Detect which cell encompasses the target text, then output its [x, y] center coordinate. 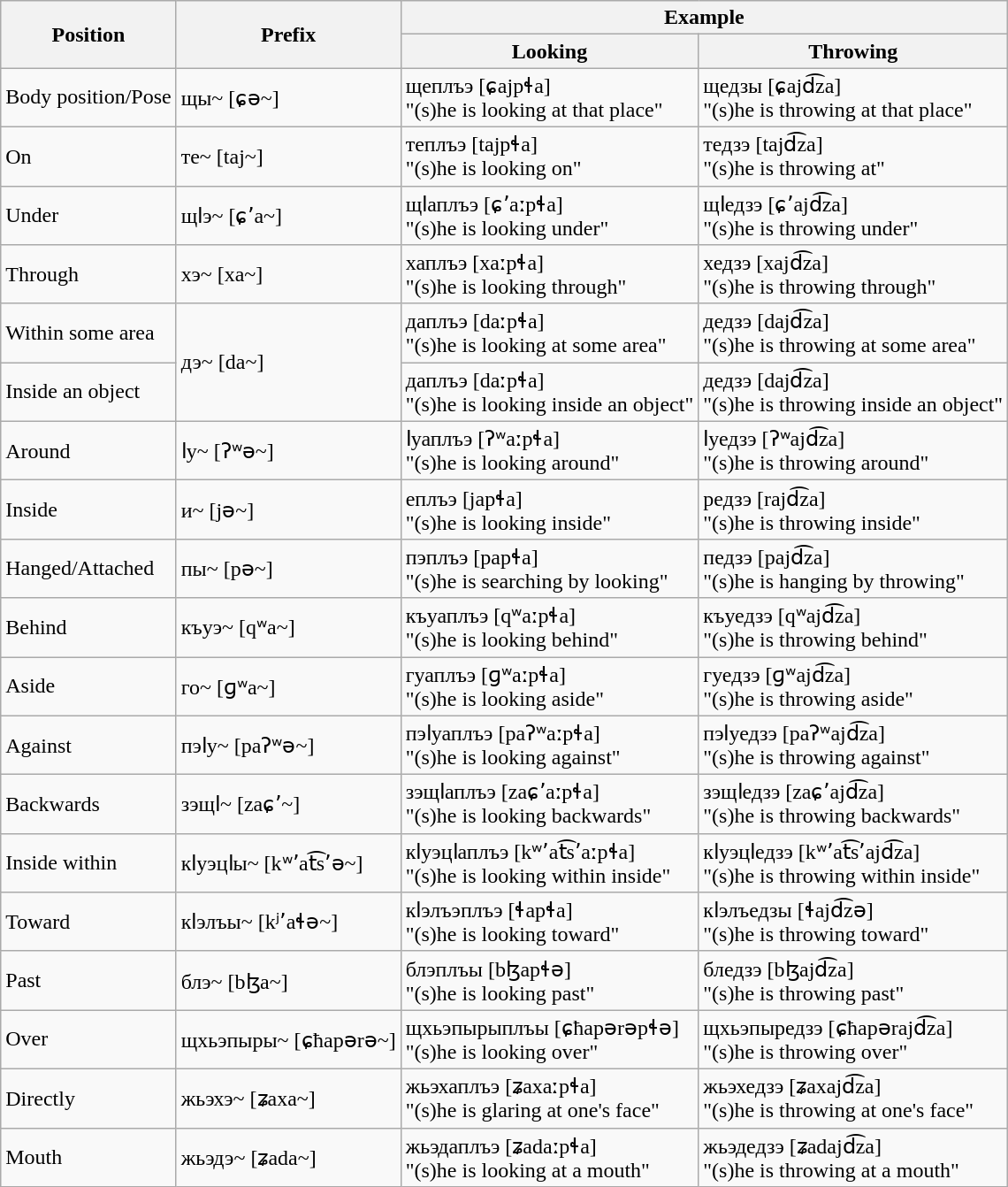
и~ [jə~] [288, 509]
пы~ [pə~] [288, 568]
къуэ~ [qʷa~] [288, 628]
блэплъы [bɮapɬə] "(s)he is looking past" [550, 980]
ӏуедзэ [ʔʷajd͡za] "(s)he is throwing around" [853, 451]
кӏэлъы~ [kʲʼaɬə~] [288, 922]
пэплъэ [papɬa] "(s)he is searching by looking" [550, 568]
Around [88, 451]
кӏуэцӏы~ [kʷʼat͡sʼə~] [288, 863]
еплъэ [japɬa] "(s)he is looking inside" [550, 509]
редзэ [rajd͡za] "(s)he is throwing inside" [853, 509]
Past [88, 980]
хэ~ [xa~] [288, 274]
бледзэ [bɮajd͡za] "(s)he is throwing past" [853, 980]
кӏэлъэплъэ [ɬapɬa] "(s)he is looking toward" [550, 922]
го~ [ɡʷa~] [288, 686]
кӏуэцӏаплъэ [kʷʼat͡sʼaːpɬa] "(s)he is looking within inside" [550, 863]
щхьэпыры~ [ɕħapərə~] [288, 1040]
къуедзэ [qʷajd͡za] "(s)he is throwing behind" [853, 628]
гуаплъэ [ɡʷaːpɬa] "(s)he is looking aside" [550, 686]
зэщӏ~ [zaɕʼ~] [288, 805]
хаплъэ [xaːpɬa] "(s)he is looking through" [550, 274]
теплъэ [tajpɬa] "(s)he is looking on" [550, 156]
Inside an object [88, 393]
пэӏуаплъэ [paʔʷaːpɬa] "(s)he is looking against" [550, 745]
щӏэ~ [ɕʼa~] [288, 216]
щы~ [ɕə~] [288, 97]
дедзэ [dajd͡za] "(s)he is throwing at some area" [853, 333]
жьэхедзэ [ʑaxajd͡za] "(s)he is throwing at one's face" [853, 1099]
жьэхаплъэ [ʑaxaːpɬa] "(s)he is glaring at one's face" [550, 1099]
щӏедзэ [ɕʼajd͡za] "(s)he is throwing under" [853, 216]
жьэхэ~ [ʑaxa~] [288, 1099]
Within some area [88, 333]
кӏэлъедзы [ɬajd͡zə] "(s)he is throwing toward" [853, 922]
даплъэ [daːpɬa] "(s)he is looking inside an object" [550, 393]
Directly [88, 1099]
On [88, 156]
гуедзэ [ɡʷajd͡za] "(s)he is throwing aside" [853, 686]
ӏуаплъэ [ʔʷaːpɬa] "(s)he is looking around" [550, 451]
къуаплъэ [qʷaːpɬa] "(s)he is looking behind" [550, 628]
Inside [88, 509]
Body position/Pose [88, 97]
Over [88, 1040]
те~ [taj~] [288, 156]
Example [704, 18]
щедзы [ɕajd͡za] "(s)he is throwing at that place" [853, 97]
пэӏуедзэ [paʔʷajd͡za] "(s)he is throwing against" [853, 745]
Looking [550, 51]
Hanged/Attached [88, 568]
Mouth [88, 1157]
Throwing [853, 51]
зэщӏаплъэ [zaɕʼaːpɬa] "(s)he is looking backwards" [550, 805]
Aside [88, 686]
зэщӏедзэ [zaɕʼajd͡za] "(s)he is throwing backwards" [853, 805]
Inside within [88, 863]
ӏу~ [ʔʷə~] [288, 451]
хедзэ [xajd͡za] "(s)he is throwing through" [853, 274]
Under [88, 216]
Backwards [88, 805]
кӏуэцӏедзэ [kʷʼat͡sʼajd͡za] "(s)he is throwing within inside" [853, 863]
Against [88, 745]
дэ~ [da~] [288, 363]
жьэдэ~ [ʑada~] [288, 1157]
блэ~ [bɮa~] [288, 980]
Behind [88, 628]
даплъэ [daːpɬa] "(s)he is looking at some area" [550, 333]
щхьэпырыплъы [ɕħapərəpɬə] "(s)he is looking over" [550, 1040]
Toward [88, 922]
дедзэ [dajd͡za] "(s)he is throwing inside an object" [853, 393]
жьэдаплъэ [ʑadaːpɬa] "(s)he is looking at a mouth" [550, 1157]
Position [88, 34]
педзэ [pajd͡za] "(s)he is hanging by throwing" [853, 568]
жьэдедзэ [ʑadajd͡za] "(s)he is throwing at a mouth" [853, 1157]
Prefix [288, 34]
Through [88, 274]
тедзэ [tajd͡za] "(s)he is throwing at" [853, 156]
щеплъэ [ɕajpɬa] "(s)he is looking at that place" [550, 97]
щхьэпыредзэ [ɕħapərajd͡za] "(s)he is throwing over" [853, 1040]
щӏаплъэ [ɕʼaːpɬa] "(s)he is looking under" [550, 216]
пэӏу~ [paʔʷə~] [288, 745]
